Locate the cell with the specified text and output its (X, Y) center coordinate. 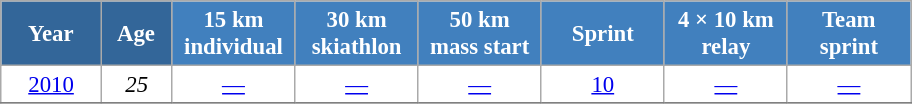
10 (602, 85)
Year (52, 34)
2010 (52, 85)
Team sprint (848, 34)
30 km skiathlon (356, 34)
50 km mass start (480, 34)
15 km individual (234, 34)
4 × 10 km relay (726, 34)
25 (136, 85)
Age (136, 34)
Sprint (602, 34)
